Identify which cell holds the provided text, then report its (x, y) central coordinate. 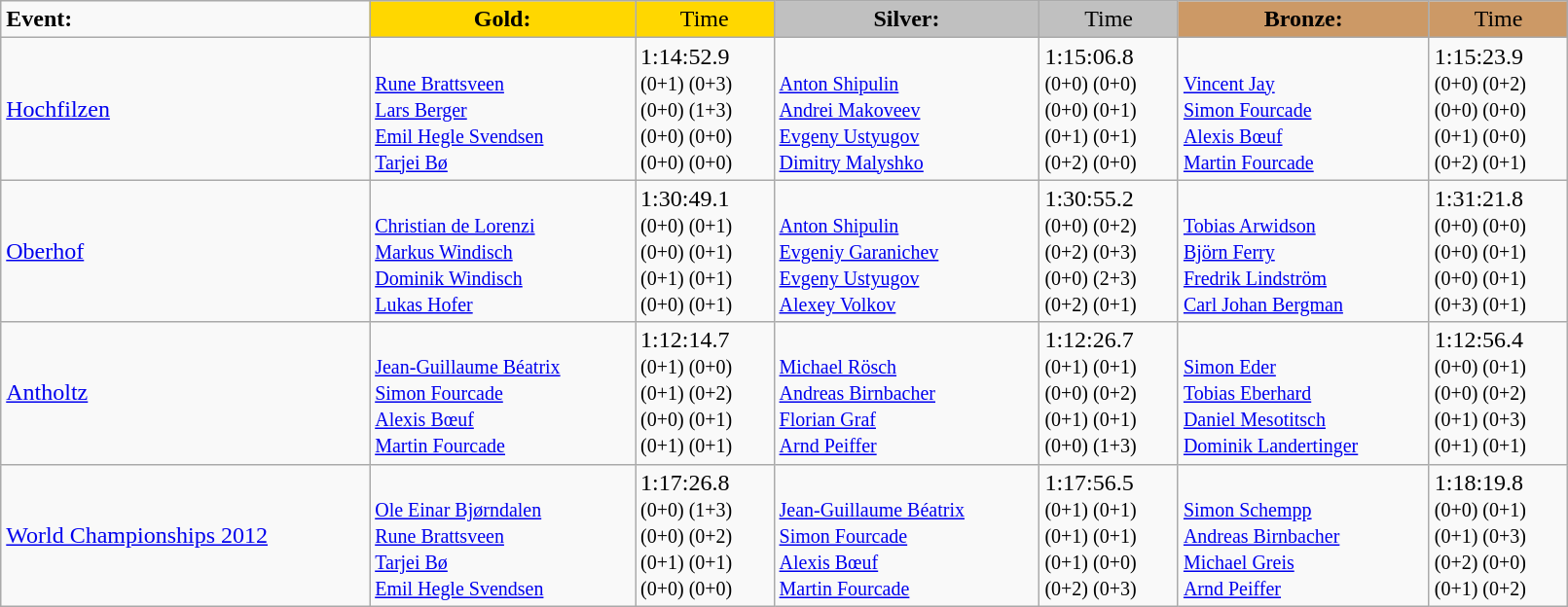
Simon SchemppAndreas BirnbacherMichael GreisArnd Peiffer (1303, 535)
Simon EderTobias EberhardDaniel MesotitschDominik Landertinger (1303, 393)
Silver: (907, 19)
1:15:06.8(0+0) (0+0)(0+0) (0+1)(0+1) (0+1)(0+2) (0+0) (1109, 109)
Michael RöschAndreas BirnbacherFlorian GrafArnd Peiffer (907, 393)
Oberhof (185, 251)
1:18:19.8(0+0) (0+1)(0+1) (0+3)(0+2) (0+0)(0+1) (0+2) (1499, 535)
Anton ShipulinAndrei MakoveevEvgeny UstyugovDimitry Malyshko (907, 109)
Vincent JaySimon FourcadeAlexis BœufMartin Fourcade (1303, 109)
World Championships 2012 (185, 535)
1:17:26.8(0+0) (1+3)(0+0) (0+2)(0+1) (0+1)(0+0) (0+0) (705, 535)
Rune BrattsveenLars BergerEmil Hegle SvendsenTarjei Bø (502, 109)
Anton ShipulinEvgeniy GaranichevEvgeny UstyugovAlexey Volkov (907, 251)
Gold: (502, 19)
Ole Einar BjørndalenRune BrattsveenTarjei BøEmil Hegle Svendsen (502, 535)
Antholtz (185, 393)
1:12:56.4 (0+0) (0+1)(0+0) (0+2)(0+1) (0+3)(0+1) (0+1) (1499, 393)
1:14:52.9(0+1) (0+3)(0+0) (1+3)(0+0) (0+0)(0+0) (0+0) (705, 109)
Bronze: (1303, 19)
Tobias ArwidsonBjörn FerryFredrik LindströmCarl Johan Bergman (1303, 251)
1:30:49.1(0+0) (0+1) (0+0) (0+1) (0+1) (0+1) (0+0) (0+1) (705, 251)
1:12:14.7(0+1) (0+0)(0+1) (0+2)(0+0) (0+1)(0+1) (0+1) (705, 393)
1:17:56.5(0+1) (0+1)(0+1) (0+1)(0+1) (0+0)(0+2) (0+3) (1109, 535)
1:30:55.2(0+0) (0+2)(0+2) (0+3)(0+0) (2+3)(0+2) (0+1) (1109, 251)
1:15:23.9(0+0) (0+2)(0+0) (0+0)(0+1) (0+0)(0+2) (0+1) (1499, 109)
1:12:26.7(0+1) (0+1)(0+0) (0+2)(0+1) (0+1)(0+0) (1+3) (1109, 393)
1:31:21.8 (0+0) (0+0) (0+0) (0+1) (0+0) (0+1) (0+3) (0+1) (1499, 251)
Event: (185, 19)
Hochfilzen (185, 109)
Christian de LorenziMarkus WindischDominik WindischLukas Hofer (502, 251)
